Output the [x, y] coordinate of the center of the cell containing the given text.  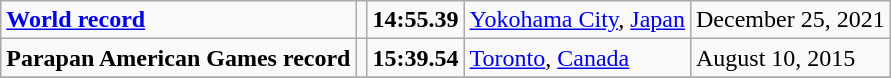
World record [178, 20]
Toronto, Canada [577, 58]
15:39.54 [416, 58]
Yokohama City, Japan [577, 20]
August 10, 2015 [790, 58]
December 25, 2021 [790, 20]
Parapan American Games record [178, 58]
14:55.39 [416, 20]
